Search for the cell housing the specified text and yield its [x, y] center coordinate. 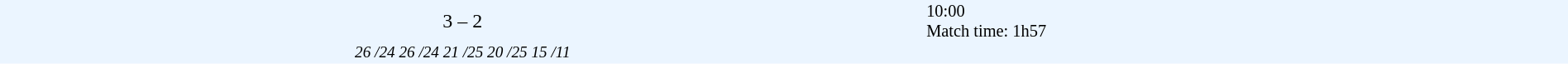
10:00Match time: 1h57 [1247, 22]
3 – 2 [462, 22]
26 /24 26 /24 21 /25 20 /25 15 /11 [463, 53]
